Provide the (x, y) coordinate of the cell's center where the given text is located.  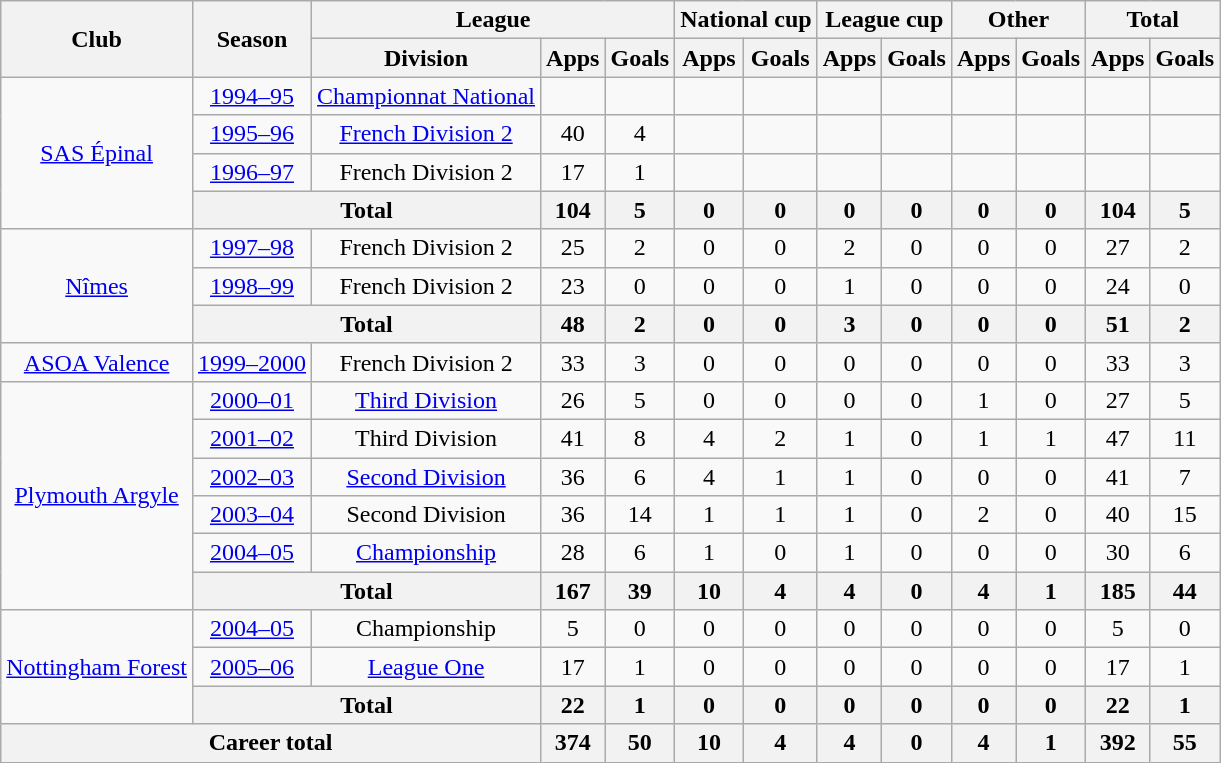
ASOA Valence (97, 362)
Nîmes (97, 286)
167 (573, 591)
7 (1185, 477)
1999–2000 (252, 362)
39 (640, 591)
League cup (884, 20)
47 (1118, 438)
1996–97 (252, 172)
8 (640, 438)
11 (1185, 438)
25 (573, 248)
28 (573, 553)
1998–99 (252, 286)
Division (426, 58)
23 (573, 286)
51 (1118, 324)
44 (1185, 591)
2001–02 (252, 438)
14 (640, 515)
24 (1118, 286)
2005–06 (252, 667)
SAS Épinal (97, 153)
26 (573, 400)
Other (1018, 20)
1995–96 (252, 134)
Nottingham Forest (97, 667)
Career total (271, 743)
185 (1118, 591)
374 (573, 743)
1994–95 (252, 96)
Plymouth Argyle (97, 495)
2003–04 (252, 515)
50 (640, 743)
392 (1118, 743)
2002–03 (252, 477)
30 (1118, 553)
1997–98 (252, 248)
League One (426, 667)
National cup (746, 20)
Championnat National (426, 96)
Season (252, 39)
15 (1185, 515)
2000–01 (252, 400)
Club (97, 39)
55 (1185, 743)
League (494, 20)
48 (573, 324)
